For the text-containing cell, return its midpoint in [x, y] coordinate format. 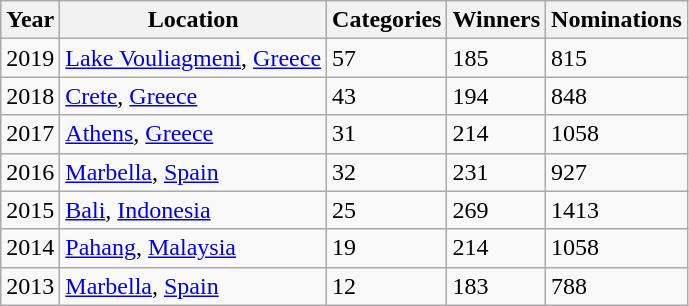
185 [496, 58]
Nominations [617, 20]
231 [496, 172]
Crete, Greece [194, 96]
2019 [30, 58]
927 [617, 172]
1413 [617, 210]
25 [387, 210]
32 [387, 172]
Lake Vouliagmeni, Greece [194, 58]
19 [387, 248]
269 [496, 210]
815 [617, 58]
Year [30, 20]
183 [496, 286]
12 [387, 286]
57 [387, 58]
848 [617, 96]
2014 [30, 248]
Location [194, 20]
Winners [496, 20]
788 [617, 286]
194 [496, 96]
Pahang, Malaysia [194, 248]
Bali, Indonesia [194, 210]
31 [387, 134]
2013 [30, 286]
43 [387, 96]
2017 [30, 134]
2015 [30, 210]
2016 [30, 172]
2018 [30, 96]
Athens, Greece [194, 134]
Categories [387, 20]
